Determine the (X, Y) coordinate at the center of the cell enclosing the given text.  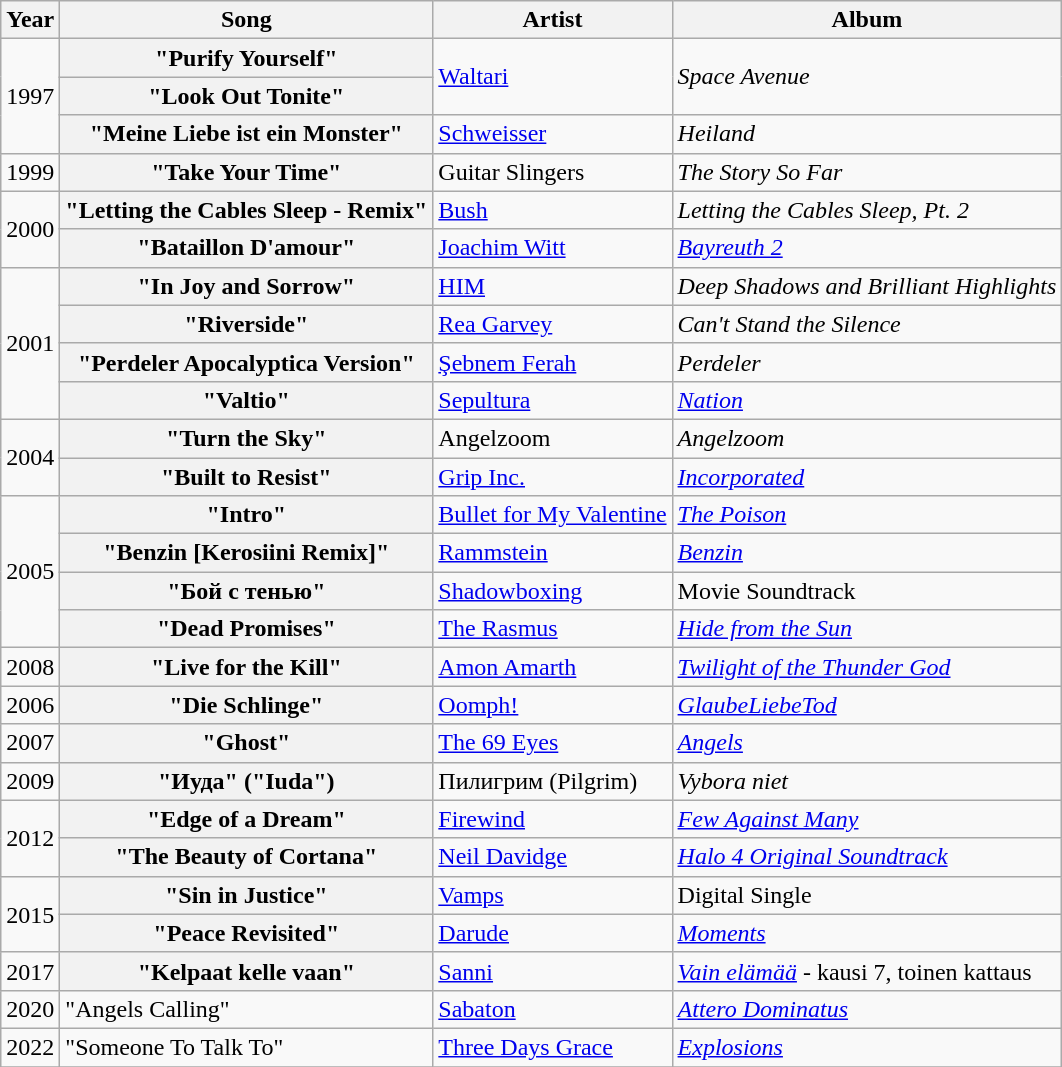
"Valtio" (246, 400)
Nation (867, 400)
Rammstein (552, 553)
"Turn the Sky" (246, 438)
Bush (552, 210)
2006 (30, 705)
"In Joy and Sorrow" (246, 286)
Song (246, 20)
"Intro" (246, 515)
"Peace Revisited" (246, 933)
"Perdeler Apocalyptica Version" (246, 362)
Explosions (867, 1047)
"Sin in Justice" (246, 895)
2005 (30, 572)
The Story So Far (867, 172)
Bullet for My Valentine (552, 515)
Artist (552, 20)
Grip Inc. (552, 477)
Schweisser (552, 134)
Year (30, 20)
Oomph! (552, 705)
2022 (30, 1047)
"Edge of a Dream" (246, 819)
Bayreuth 2 (867, 248)
HIM (552, 286)
"Иуда" ("Iuda") (246, 781)
Moments (867, 933)
Rea Garvey (552, 324)
Neil Davidge (552, 857)
Vybora niet (867, 781)
Firewind (552, 819)
"Live for the Kill" (246, 667)
Halo 4 Original Soundtrack (867, 857)
Vain elämää - kausi 7, toinen kattaus (867, 971)
"The Beauty of Cortana" (246, 857)
The 69 Eyes (552, 743)
2015 (30, 914)
2008 (30, 667)
Space Avenue (867, 77)
Three Days Grace (552, 1047)
2001 (30, 343)
"Meine Liebe ist ein Monster" (246, 134)
"Die Schlinge" (246, 705)
Darude (552, 933)
Sanni (552, 971)
Digital Single (867, 895)
Twilight of the Thunder God (867, 667)
Hide from the Sun (867, 629)
"Purify Yourself" (246, 58)
"Kelpaat kelle vaan" (246, 971)
Benzin (867, 553)
Sabaton (552, 1009)
Guitar Slingers (552, 172)
Movie Soundtrack (867, 591)
1997 (30, 96)
Пилигрим (Pilgrim) (552, 781)
Waltari (552, 77)
"Letting the Cables Sleep - Remix" (246, 210)
1999 (30, 172)
Few Against Many (867, 819)
2000 (30, 229)
"Look Out Tonite" (246, 96)
2012 (30, 838)
Perdeler (867, 362)
"Someone To Talk To" (246, 1047)
"Built to Resist" (246, 477)
"Dead Promises" (246, 629)
GlaubeLiebeTod (867, 705)
2020 (30, 1009)
"Ghost" (246, 743)
Shadowboxing (552, 591)
Vamps (552, 895)
Joachim Witt (552, 248)
"Bataillon D'amour" (246, 248)
Album (867, 20)
Attero Dominatus (867, 1009)
"Бой с тенью" (246, 591)
The Rasmus (552, 629)
Deep Shadows and Brilliant Highlights (867, 286)
Angels (867, 743)
Amon Amarth (552, 667)
2017 (30, 971)
Heiland (867, 134)
Letting the Cables Sleep, Pt. 2 (867, 210)
Şebnem Ferah (552, 362)
"Riverside" (246, 324)
The Poison (867, 515)
"Benzin [Kerosiini Remix]" (246, 553)
Incorporated (867, 477)
2009 (30, 781)
Sepultura (552, 400)
2004 (30, 457)
"Angels Calling" (246, 1009)
2007 (30, 743)
Can't Stand the Silence (867, 324)
"Take Your Time" (246, 172)
